Determine the (x, y) coordinate at the center of the cell enclosing the given text.  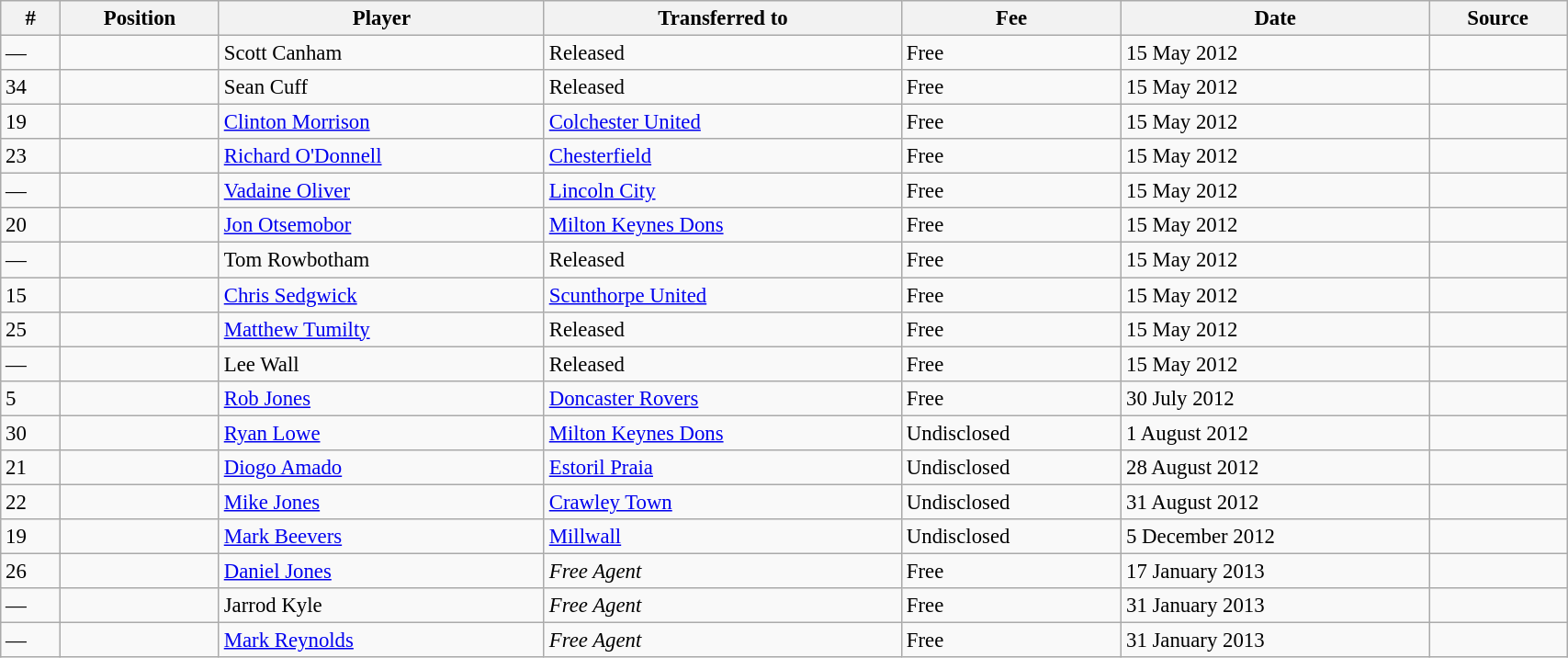
Crawley Town (722, 502)
15 (31, 295)
Tom Rowbotham (381, 260)
Diogo Amado (381, 468)
34 (31, 87)
Estoril Praia (722, 468)
Rob Jones (381, 398)
Mark Beevers (381, 537)
Scott Canham (381, 53)
30 (31, 433)
22 (31, 502)
5 December 2012 (1275, 537)
1 August 2012 (1275, 433)
Ryan Lowe (381, 433)
28 August 2012 (1275, 468)
Chris Sedgwick (381, 295)
Source (1498, 18)
Chesterfield (722, 156)
Jon Otsemobor (381, 225)
30 July 2012 (1275, 398)
Colchester United (722, 122)
Scunthorpe United (722, 295)
Date (1275, 18)
# (31, 18)
31 August 2012 (1275, 502)
Player (381, 18)
Richard O'Donnell (381, 156)
17 January 2013 (1275, 571)
Clinton Morrison (381, 122)
Daniel Jones (381, 571)
Matthew Tumilty (381, 329)
Fee (1010, 18)
Lincoln City (722, 191)
26 (31, 571)
Vadaine Oliver (381, 191)
5 (31, 398)
Transferred to (722, 18)
Doncaster Rovers (722, 398)
Sean Cuff (381, 87)
Position (140, 18)
Jarrod Kyle (381, 606)
23 (31, 156)
20 (31, 225)
Mike Jones (381, 502)
Millwall (722, 537)
21 (31, 468)
25 (31, 329)
Mark Reynolds (381, 641)
Lee Wall (381, 364)
